Pinpoint the cell where the given text exists, returning its (X, Y) midpoint coordinate. 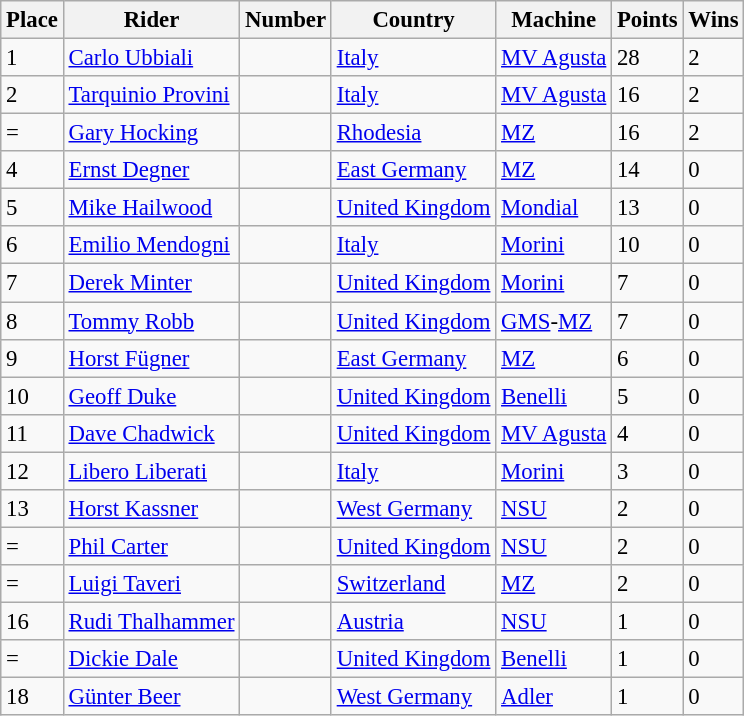
Emilio Mendogni (152, 245)
Carlo Ubbiali (152, 58)
Rudi Thalhammer (152, 621)
Wins (714, 20)
Geoff Duke (152, 396)
Ernst Degner (152, 170)
Horst Fügner (152, 358)
Gary Hocking (152, 133)
3 (648, 471)
Machine (554, 20)
Luigi Taveri (152, 584)
18 (32, 697)
Derek Minter (152, 283)
Points (648, 20)
Horst Kassner (152, 509)
11 (32, 433)
Dave Chadwick (152, 433)
Number (286, 20)
Tommy Robb (152, 321)
28 (648, 58)
Austria (413, 621)
Country (413, 20)
8 (32, 321)
GMS-MZ (554, 321)
Libero Liberati (152, 471)
9 (32, 358)
Dickie Dale (152, 659)
Mondial (554, 208)
12 (32, 471)
Switzerland (413, 584)
14 (648, 170)
Rider (152, 20)
Günter Beer (152, 697)
Adler (554, 697)
Place (32, 20)
Mike Hailwood (152, 208)
Tarquinio Provini (152, 95)
Rhodesia (413, 133)
Phil Carter (152, 546)
